Determine the [X, Y] coordinate at the center of the cell enclosing the given text.  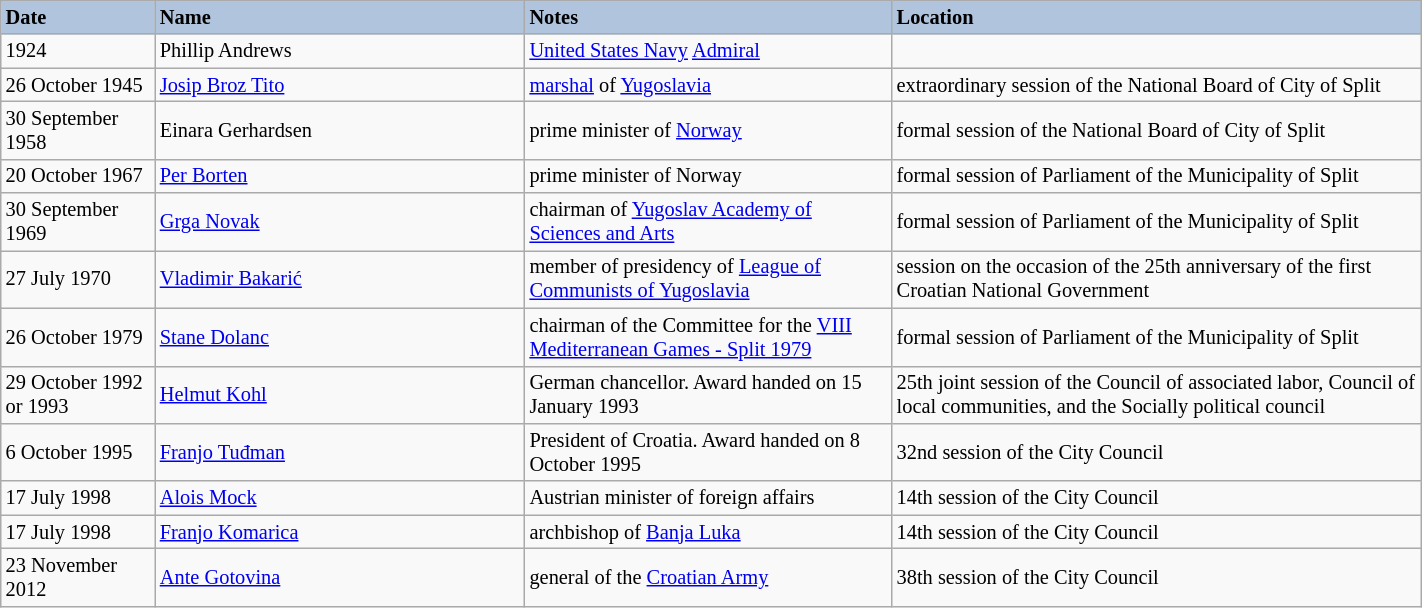
marshal of Yugoslavia [708, 85]
President of Croatia. Award handed on 8 October 1995 [708, 452]
38th session of the City Council [1157, 577]
German chancellor. Award handed on 15 January 1993 [708, 395]
Notes [708, 17]
30 September 1958 [78, 130]
Ante Gotovina [340, 577]
Stane Dolanc [340, 337]
session on the occasion of the 25th anniversary of the first Croatian National Government [1157, 279]
chairman of the Committee for the VIII Mediterranean Games - Split 1979 [708, 337]
Helmut Kohl [340, 395]
Austrian minister of foreign affairs [708, 498]
Alois Mock [340, 498]
chairman of Yugoslav Academy of Sciences and Arts [708, 222]
1924 [78, 51]
30 September 1969 [78, 222]
26 October 1945 [78, 85]
Josip Broz Tito [340, 85]
member of presidency of League of Communists of Yugoslavia [708, 279]
27 July 1970 [78, 279]
29 October 1992 or 1993 [78, 395]
United States Navy Admiral [708, 51]
Vladimir Bakarić [340, 279]
Franjo Tuđman [340, 452]
6 October 1995 [78, 452]
23 November 2012 [78, 577]
25th joint session of the Council of associated labor, Council of local communities, and the Socially political council [1157, 395]
extraordinary session of the National Board of City of Split [1157, 85]
20 October 1967 [78, 176]
Location [1157, 17]
general of the Croatian Army [708, 577]
Franjo Komarica [340, 532]
archbishop of Banja Luka [708, 532]
32nd session of the City Council [1157, 452]
26 October 1979 [78, 337]
Date [78, 17]
formal session of the National Board of City of Split [1157, 130]
Grga Novak [340, 222]
Name [340, 17]
Phillip Andrews [340, 51]
Per Borten [340, 176]
Einara Gerhardsen [340, 130]
